For the text-containing cell, return its midpoint in (x, y) coordinate format. 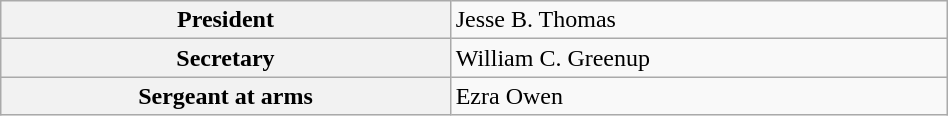
President (226, 20)
Jesse B. Thomas (698, 20)
William C. Greenup (698, 58)
Sergeant at arms (226, 96)
Ezra Owen (698, 96)
Secretary (226, 58)
